Find where the given text appears and provide that cell's center as [x, y] coordinate. 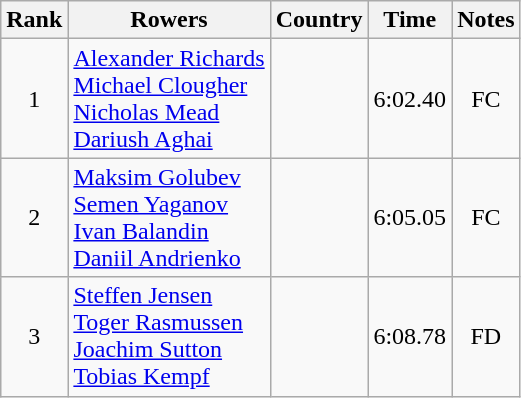
6:02.40 [410, 98]
1 [34, 98]
FD [486, 336]
6:05.05 [410, 218]
Alexander RichardsMichael ClougherNicholas MeadDariush Aghai [169, 98]
2 [34, 218]
6:08.78 [410, 336]
Notes [486, 20]
Country [319, 20]
Steffen JensenToger RasmussenJoachim SuttonTobias Kempf [169, 336]
Maksim GolubevSemen YaganovIvan BalandinDaniil Andrienko [169, 218]
Time [410, 20]
3 [34, 336]
Rank [34, 20]
Rowers [169, 20]
